For the text-containing cell, return its midpoint in (x, y) coordinate format. 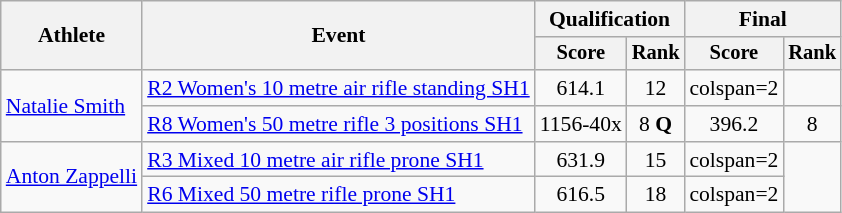
R3 Mixed 10 metre air rifle prone SH1 (338, 160)
R2 Women's 10 metre air rifle standing SH1 (338, 88)
631.9 (581, 160)
616.5 (581, 195)
614.1 (581, 88)
Final (762, 19)
8 Q (656, 124)
R8 Women's 50 metre rifle 3 positions SH1 (338, 124)
396.2 (734, 124)
Athlete (72, 36)
Qualification (610, 19)
8 (812, 124)
12 (656, 88)
15 (656, 160)
1156-40x (581, 124)
Natalie Smith (72, 106)
Anton Zappelli (72, 178)
Event (338, 36)
18 (656, 195)
R6 Mixed 50 metre rifle prone SH1 (338, 195)
